Capture the cell that displays the provided text and extract its (X, Y) central coordinate. 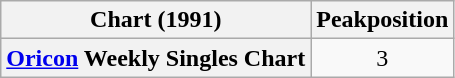
Oricon Weekly Singles Chart (156, 58)
Peakposition (382, 20)
Chart (1991) (156, 20)
3 (382, 58)
